Determine the [X, Y] coordinate at the center of the cell enclosing the given text.  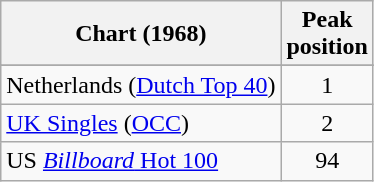
UK Singles (OCC) [141, 123]
94 [327, 161]
2 [327, 123]
Peakposition [327, 34]
Netherlands (Dutch Top 40) [141, 85]
1 [327, 85]
Chart (1968) [141, 34]
US Billboard Hot 100 [141, 161]
